Scan for the cell matching the given text and deliver its (X, Y) coordinate at center. 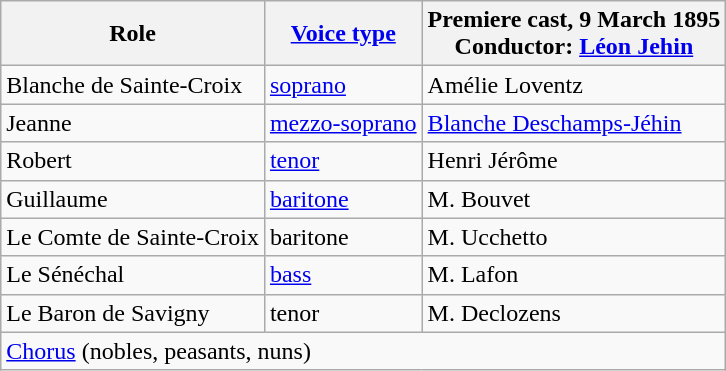
Le Comte de Sainte-Croix (133, 237)
bass (343, 275)
M. Bouvet (574, 199)
Blanche de Sainte-Croix (133, 85)
mezzo-soprano (343, 123)
Le Sénéchal (133, 275)
Guillaume (133, 199)
Amélie Loventz (574, 85)
Premiere cast, 9 March 1895 Conductor: Léon Jehin (574, 34)
Jeanne (133, 123)
Robert (133, 161)
Le Baron de Savigny (133, 313)
M. Declozens (574, 313)
Henri Jérôme (574, 161)
M. Lafon (574, 275)
Role (133, 34)
soprano (343, 85)
M. Ucchetto (574, 237)
Blanche Deschamps-Jéhin (574, 123)
Chorus (nobles, peasants, nuns) (364, 351)
Voice type (343, 34)
